Find where the given text appears and provide that cell's center as (x, y) coordinate. 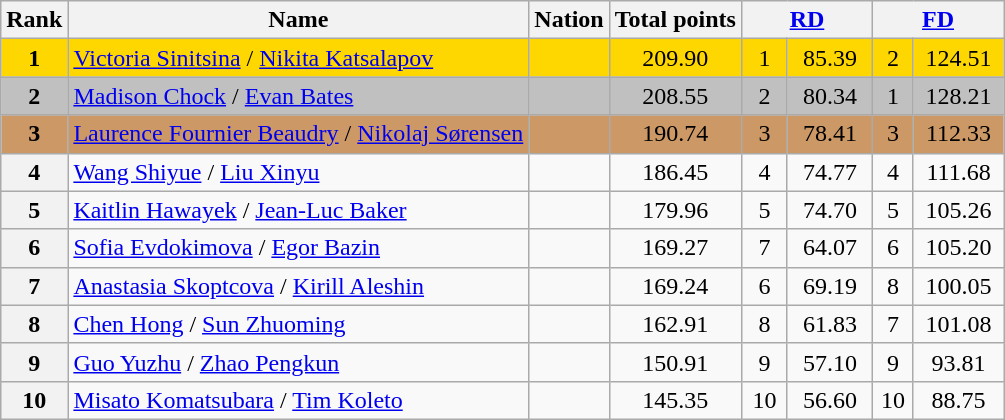
Anastasia Skoptcova / Kirill Aleshin (298, 286)
150.91 (675, 362)
Misato Komatsubara / Tim Koleto (298, 400)
Laurence Fournier Beaudry / Nikolaj Sørensen (298, 134)
111.68 (958, 172)
145.35 (675, 400)
Sofia Evdokimova / Egor Bazin (298, 248)
Madison Chock / Evan Bates (298, 96)
124.51 (958, 58)
Victoria Sinitsina / Nikita Katsalapov (298, 58)
Nation (569, 20)
186.45 (675, 172)
105.26 (958, 210)
Rank (34, 20)
162.91 (675, 324)
64.07 (830, 248)
57.10 (830, 362)
Kaitlin Hawayek / Jean-Luc Baker (298, 210)
112.33 (958, 134)
74.77 (830, 172)
128.21 (958, 96)
169.24 (675, 286)
105.20 (958, 248)
190.74 (675, 134)
RD (806, 20)
56.60 (830, 400)
169.27 (675, 248)
74.70 (830, 210)
93.81 (958, 362)
101.08 (958, 324)
Total points (675, 20)
100.05 (958, 286)
Chen Hong / Sun Zhuoming (298, 324)
FD (938, 20)
80.34 (830, 96)
179.96 (675, 210)
Name (298, 20)
208.55 (675, 96)
209.90 (675, 58)
88.75 (958, 400)
Wang Shiyue / Liu Xinyu (298, 172)
85.39 (830, 58)
69.19 (830, 286)
78.41 (830, 134)
Guo Yuzhu / Zhao Pengkun (298, 362)
61.83 (830, 324)
